Identify which cell holds the provided text, then report its [x, y] central coordinate. 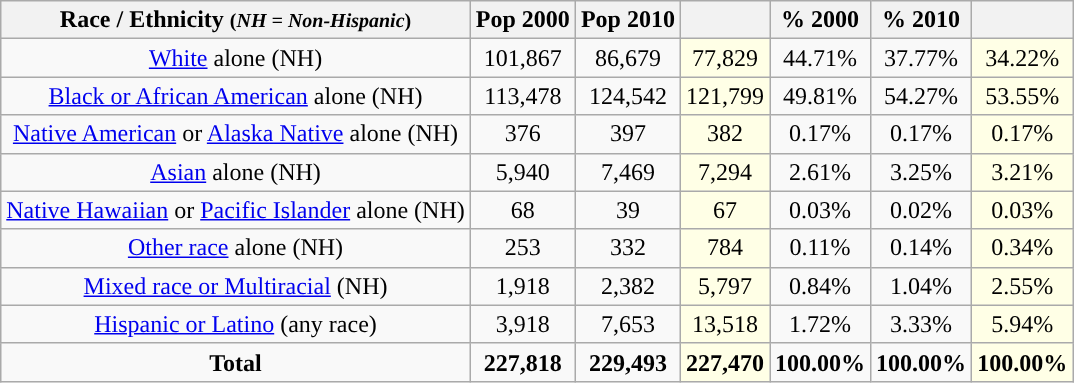
7,653 [628, 324]
7,294 [724, 172]
0.02% [922, 210]
5,797 [724, 286]
1.72% [820, 324]
124,542 [628, 96]
382 [724, 134]
54.27% [922, 96]
13,518 [724, 324]
0.84% [820, 286]
5.94% [1022, 324]
% 2010 [922, 20]
Race / Ethnicity (NH = Non-Hispanic) [236, 20]
Pop 2010 [628, 20]
Mixed race or Multiracial (NH) [236, 286]
White alone (NH) [236, 58]
77,829 [724, 58]
86,679 [628, 58]
39 [628, 210]
Asian alone (NH) [236, 172]
49.81% [820, 96]
% 2000 [820, 20]
101,867 [522, 58]
68 [522, 210]
Black or African American alone (NH) [236, 96]
229,493 [628, 362]
227,470 [724, 362]
7,469 [628, 172]
Native American or Alaska Native alone (NH) [236, 134]
0.14% [922, 248]
Native Hawaiian or Pacific Islander alone (NH) [236, 210]
0.34% [1022, 248]
2.61% [820, 172]
3.33% [922, 324]
Hispanic or Latino (any race) [236, 324]
121,799 [724, 96]
3.21% [1022, 172]
2,382 [628, 286]
332 [628, 248]
Total [236, 362]
34.22% [1022, 58]
37.77% [922, 58]
784 [724, 248]
44.71% [820, 58]
Pop 2000 [522, 20]
253 [522, 248]
67 [724, 210]
5,940 [522, 172]
113,478 [522, 96]
3,918 [522, 324]
1.04% [922, 286]
2.55% [1022, 286]
227,818 [522, 362]
3.25% [922, 172]
376 [522, 134]
53.55% [1022, 96]
0.11% [820, 248]
1,918 [522, 286]
397 [628, 134]
Other race alone (NH) [236, 248]
